Detect which cell encompasses the target text, then output its [x, y] center coordinate. 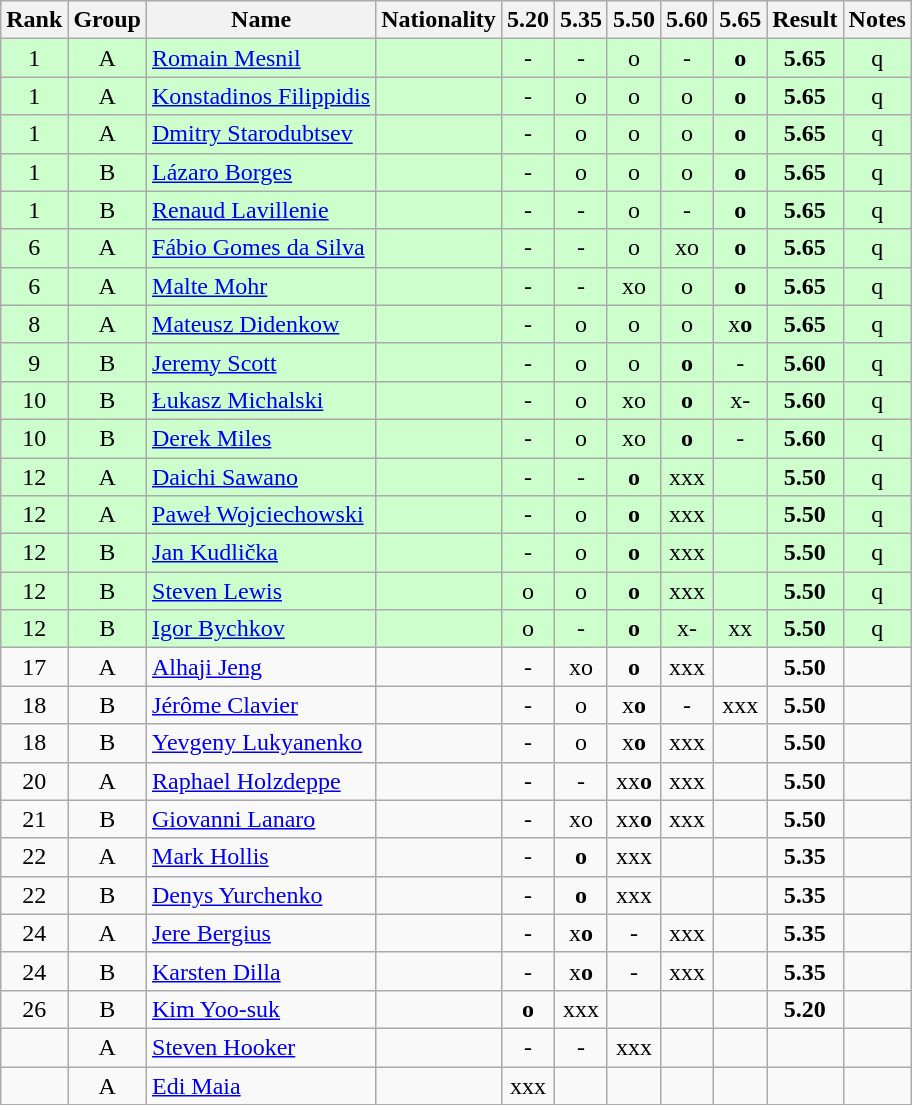
Steven Lewis [262, 591]
17 [34, 667]
Raphael Holzdeppe [262, 781]
Mateusz Didenkow [262, 324]
21 [34, 819]
Jere Bergius [262, 933]
Kim Yoo-suk [262, 1009]
Karsten Dilla [262, 971]
Notes [877, 20]
Derek Miles [262, 438]
26 [34, 1009]
Jérôme Clavier [262, 705]
Dmitry Starodubtsev [262, 134]
20 [34, 781]
8 [34, 324]
Konstadinos Filippidis [262, 96]
Rank [34, 20]
Result [805, 20]
Romain Mesnil [262, 58]
Alhaji Jeng [262, 667]
Igor Bychkov [262, 629]
Giovanni Lanaro [262, 819]
Jeremy Scott [262, 362]
Renaud Lavillenie [262, 210]
Lázaro Borges [262, 172]
Denys Yurchenko [262, 895]
Daichi Sawano [262, 477]
Yevgeny Lukyanenko [262, 743]
Fábio Gomes da Silva [262, 248]
Mark Hollis [262, 857]
Group [108, 20]
Malte Mohr [262, 286]
Jan Kudlička [262, 553]
9 [34, 362]
Name [262, 20]
Edi Maia [262, 1085]
Paweł Wojciechowski [262, 515]
Łukasz Michalski [262, 400]
xx [740, 629]
Nationality [439, 20]
Steven Hooker [262, 1047]
